Output the [X, Y] coordinate of the center of the cell containing the given text.  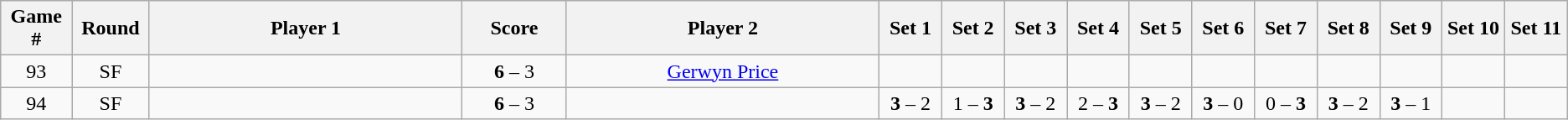
Set 7 [1287, 29]
Round [111, 29]
Set 3 [1035, 29]
Set 6 [1223, 29]
Game # [37, 29]
93 [37, 71]
Gerwyn Price [722, 71]
Set 11 [1536, 29]
Player 2 [722, 29]
1 – 3 [973, 103]
Set 1 [911, 29]
3 – 1 [1411, 103]
Set 8 [1349, 29]
2 – 3 [1099, 103]
Score [514, 29]
Set 10 [1474, 29]
Set 4 [1099, 29]
Set 2 [973, 29]
Set 9 [1411, 29]
Player 1 [305, 29]
3 – 0 [1223, 103]
94 [37, 103]
0 – 3 [1287, 103]
Set 5 [1161, 29]
